Return (X, Y) of the center of cell containing provided text 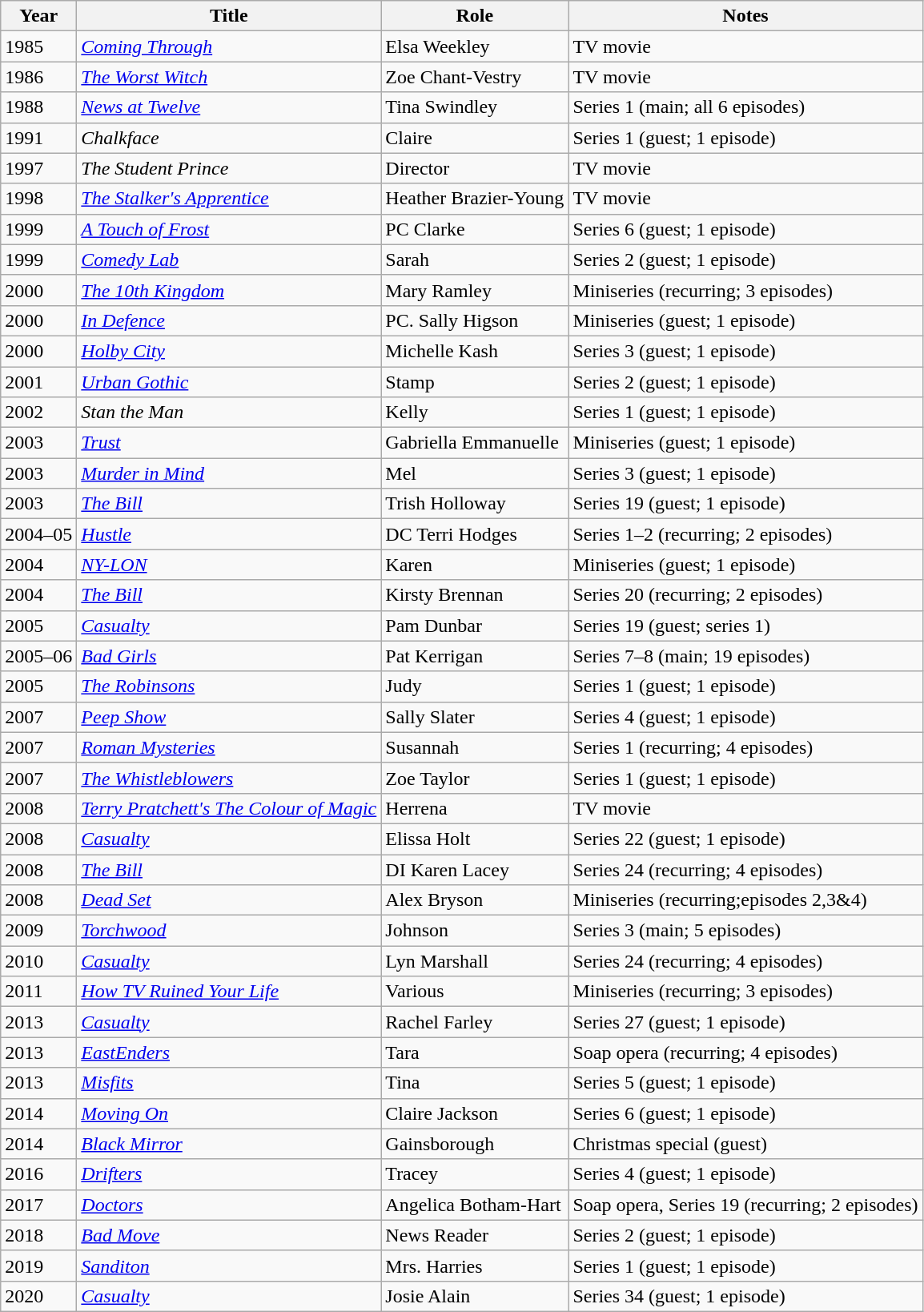
Peep Show (229, 717)
Judy (475, 686)
Series 19 (guest; 1 episode) (745, 504)
Tara (475, 1052)
Zoe Chant-Vestry (475, 77)
How TV Ruined Your Life (229, 992)
Trish Holloway (475, 504)
Holby City (229, 351)
Doctors (229, 1205)
2010 (38, 961)
Roman Mysteries (229, 747)
Chalkface (229, 138)
Claire Jackson (475, 1113)
1986 (38, 77)
Series 27 (guest; 1 episode) (745, 1022)
Director (475, 168)
Pat Kerrigan (475, 656)
Johnson (475, 931)
Claire (475, 138)
Torchwood (229, 931)
Kirsty Brennan (475, 595)
2005–06 (38, 656)
2001 (38, 382)
NY-LON (229, 565)
Series 3 (main; 5 episodes) (745, 931)
Trust (229, 443)
Christmas special (guest) (745, 1144)
Bad Move (229, 1235)
1998 (38, 199)
Series 19 (guest; series 1) (745, 626)
Pam Dunbar (475, 626)
Misfits (229, 1083)
Murder in Mind (229, 473)
Series 5 (guest; 1 episode) (745, 1083)
Tina Swindley (475, 107)
1997 (38, 168)
Stamp (475, 382)
Terry Pratchett's The Colour of Magic (229, 808)
Michelle Kash (475, 351)
Moving On (229, 1113)
Series 22 (guest; 1 episode) (745, 839)
Comedy Lab (229, 260)
News Reader (475, 1235)
Series 20 (recurring; 2 episodes) (745, 595)
PC Clarke (475, 229)
Various (475, 992)
2017 (38, 1205)
Tina (475, 1083)
Zoe Taylor (475, 778)
A Touch of Frost (229, 229)
Mrs. Harries (475, 1266)
Sarah (475, 260)
Kelly (475, 413)
Soap opera (recurring; 4 episodes) (745, 1052)
The Worst Witch (229, 77)
Coming Through (229, 46)
In Defence (229, 320)
The 10th Kingdom (229, 290)
Sally Slater (475, 717)
The Stalker's Apprentice (229, 199)
News at Twelve (229, 107)
Urban Gothic (229, 382)
Alex Bryson (475, 900)
2016 (38, 1174)
Elissa Holt (475, 839)
2002 (38, 413)
Mel (475, 473)
1985 (38, 46)
2020 (38, 1296)
DC Terri Hodges (475, 534)
2011 (38, 992)
The Student Prince (229, 168)
Gainsborough (475, 1144)
EastEnders (229, 1052)
Angelica Botham-Hart (475, 1205)
Black Mirror (229, 1144)
Title (229, 16)
2004–05 (38, 534)
Tracey (475, 1174)
2009 (38, 931)
Heather Brazier-Young (475, 199)
Susannah (475, 747)
Series 1 (main; all 6 episodes) (745, 107)
Year (38, 16)
Karen (475, 565)
Soap opera, Series 19 (recurring; 2 episodes) (745, 1205)
Series 7–8 (main; 19 episodes) (745, 656)
Stan the Man (229, 413)
The Robinsons (229, 686)
DI Karen Lacey (475, 869)
Role (475, 16)
Gabriella Emmanuelle (475, 443)
Sanditon (229, 1266)
Josie Alain (475, 1296)
Drifters (229, 1174)
Lyn Marshall (475, 961)
Hustle (229, 534)
Notes (745, 16)
PC. Sally Higson (475, 320)
Series 1 (recurring; 4 episodes) (745, 747)
Bad Girls (229, 656)
Herrena (475, 808)
Series 1–2 (recurring; 2 episodes) (745, 534)
Mary Ramley (475, 290)
Miniseries (recurring;episodes 2,3&4) (745, 900)
1991 (38, 138)
2018 (38, 1235)
The Whistleblowers (229, 778)
Series 34 (guest; 1 episode) (745, 1296)
1988 (38, 107)
Dead Set (229, 900)
Elsa Weekley (475, 46)
Rachel Farley (475, 1022)
2019 (38, 1266)
